Output the [X, Y] coordinate of the center of the cell containing the given text.  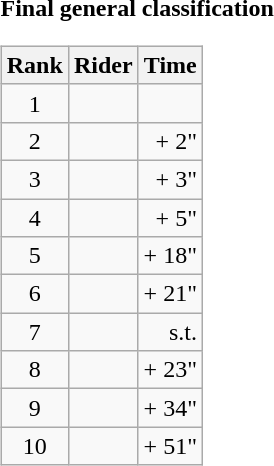
+ 34" [170, 408]
+ 2" [170, 141]
+ 51" [170, 446]
5 [34, 256]
4 [34, 217]
7 [34, 332]
Rider [103, 65]
Time [170, 65]
+ 21" [170, 294]
8 [34, 370]
+ 18" [170, 256]
1 [34, 103]
s.t. [170, 332]
9 [34, 408]
6 [34, 294]
10 [34, 446]
Rank [34, 65]
+ 23" [170, 370]
+ 5" [170, 217]
3 [34, 179]
+ 3" [170, 179]
2 [34, 141]
